Provide the (x, y) coordinate of the cell's center where the given text is located.  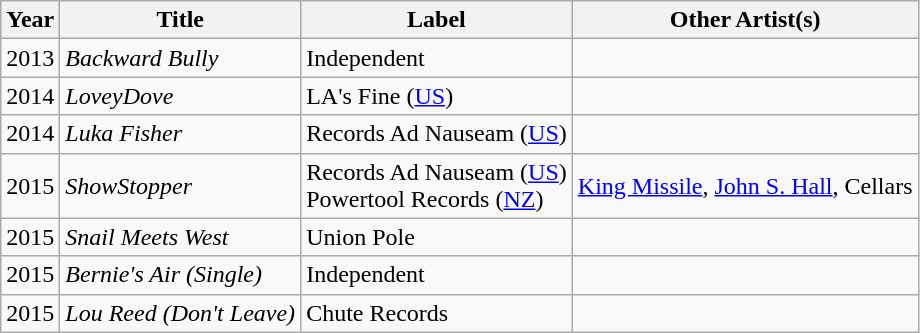
ShowStopper (180, 186)
Records Ad Nauseam (US)Powertool Records (NZ) (437, 186)
Records Ad Nauseam (US) (437, 134)
Chute Records (437, 313)
Year (30, 20)
Bernie's Air (Single) (180, 275)
Title (180, 20)
LA's Fine (US) (437, 96)
King Missile, John S. Hall, Cellars (745, 186)
2013 (30, 58)
Label (437, 20)
Luka Fisher (180, 134)
Other Artist(s) (745, 20)
Union Pole (437, 237)
LoveyDove (180, 96)
Snail Meets West (180, 237)
Backward Bully (180, 58)
Lou Reed (Don't Leave) (180, 313)
